Locate the cell with the specified text and output its [X, Y] center coordinate. 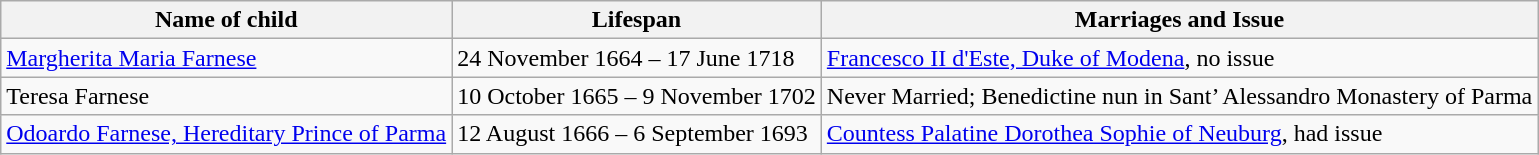
10 October 1665 – 9 November 1702 [637, 96]
Margherita Maria Farnese [226, 58]
Countess Palatine Dorothea Sophie of Neuburg, had issue [1179, 134]
Name of child [226, 20]
Teresa Farnese [226, 96]
12 August 1666 – 6 September 1693 [637, 134]
Lifespan [637, 20]
Francesco II d'Este, Duke of Modena, no issue [1179, 58]
Odoardo Farnese, Hereditary Prince of Parma [226, 134]
Never Married; Benedictine nun in Sant’ Alessandro Monastery of Parma [1179, 96]
24 November 1664 – 17 June 1718 [637, 58]
Marriages and Issue [1179, 20]
